Find where the given text appears and provide that cell's center as (x, y) coordinate. 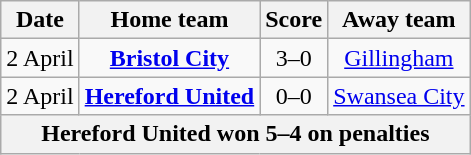
Swansea City (399, 96)
Gillingham (399, 58)
Date (40, 20)
Hereford United (170, 96)
Bristol City (170, 58)
Score (294, 20)
3–0 (294, 58)
Home team (170, 20)
0–0 (294, 96)
Away team (399, 20)
Hereford United won 5–4 on penalties (236, 134)
